Return [x, y] of the center of cell containing provided text 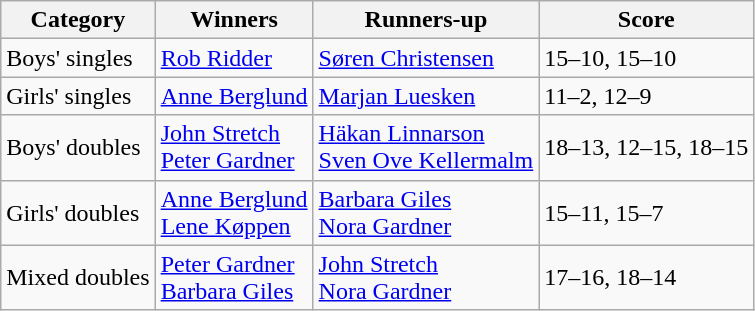
John Stretch Peter Gardner [234, 148]
Søren Christensen [426, 58]
17–16, 18–14 [646, 278]
Girls' doubles [78, 212]
John Stretch Nora Gardner [426, 278]
Category [78, 20]
Peter Gardner Barbara Giles [234, 278]
11–2, 12–9 [646, 96]
Boys' doubles [78, 148]
15–11, 15–7 [646, 212]
Boys' singles [78, 58]
Score [646, 20]
Winners [234, 20]
18–13, 12–15, 18–15 [646, 148]
Barbara Giles Nora Gardner [426, 212]
Rob Ridder [234, 58]
Mixed doubles [78, 278]
Anne Berglund Lene Køppen [234, 212]
15–10, 15–10 [646, 58]
Girls' singles [78, 96]
Runners-up [426, 20]
Häkan Linnarson Sven Ove Kellermalm [426, 148]
Anne Berglund [234, 96]
Marjan Luesken [426, 96]
